Identify which cell holds the provided text, then report its (x, y) central coordinate. 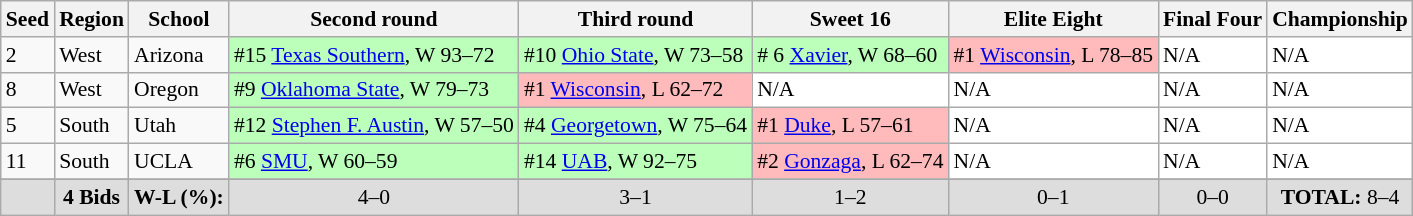
#15 Texas Southern, W 93–72 (374, 55)
Second round (374, 19)
#1 Duke, L 57–61 (850, 126)
W-L (%): (179, 197)
4 Bids (92, 197)
Elite Eight (1053, 19)
11 (28, 162)
Seed (28, 19)
# 6 Xavier, W 68–60 (850, 55)
Final Four (1212, 19)
Region (92, 19)
Oregon (179, 90)
4–0 (374, 197)
3–1 (636, 197)
Utah (179, 126)
Sweet 16 (850, 19)
#12 Stephen F. Austin, W 57–50 (374, 126)
#6 SMU, W 60–59 (374, 162)
Championship (1340, 19)
#1 Wisconsin, L 78–85 (1053, 55)
School (179, 19)
#9 Oklahoma State, W 79–73 (374, 90)
0–0 (1212, 197)
2 (28, 55)
1–2 (850, 197)
#14 UAB, W 92–75 (636, 162)
Arizona (179, 55)
#4 Georgetown, W 75–64 (636, 126)
5 (28, 126)
TOTAL: 8–4 (1340, 197)
UCLA (179, 162)
0–1 (1053, 197)
#1 Wisconsin, L 62–72 (636, 90)
8 (28, 90)
Third round (636, 19)
#10 Ohio State, W 73–58 (636, 55)
#2 Gonzaga, L 62–74 (850, 162)
